Identify which cell holds the provided text, then report its (X, Y) central coordinate. 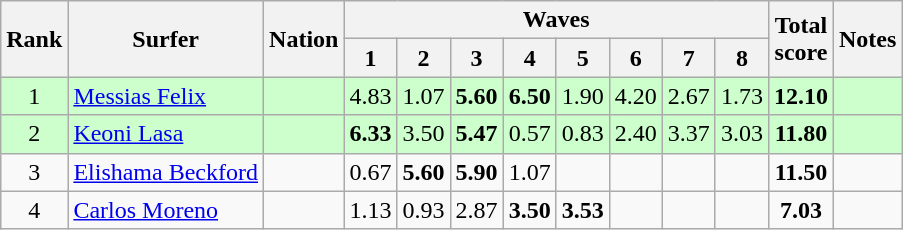
11.50 (800, 172)
1.73 (742, 96)
1.13 (370, 210)
8 (742, 58)
5.47 (476, 134)
0.57 (530, 134)
Waves (556, 20)
6.50 (530, 96)
5.90 (476, 172)
Notes (868, 39)
2.87 (476, 210)
1.90 (582, 96)
Carlos Moreno (166, 210)
6 (636, 58)
0.67 (370, 172)
3.37 (688, 134)
6.33 (370, 134)
0.93 (424, 210)
Nation (304, 39)
2.40 (636, 134)
2.67 (688, 96)
0.83 (582, 134)
7.03 (800, 210)
Elishama Beckford (166, 172)
Messias Felix (166, 96)
3.53 (582, 210)
7 (688, 58)
4.83 (370, 96)
3.03 (742, 134)
11.80 (800, 134)
4.20 (636, 96)
Rank (34, 39)
5 (582, 58)
Totalscore (800, 39)
Keoni Lasa (166, 134)
Surfer (166, 39)
12.10 (800, 96)
